Extract the (x, y) coordinate from the center of the cell holding the provided text.  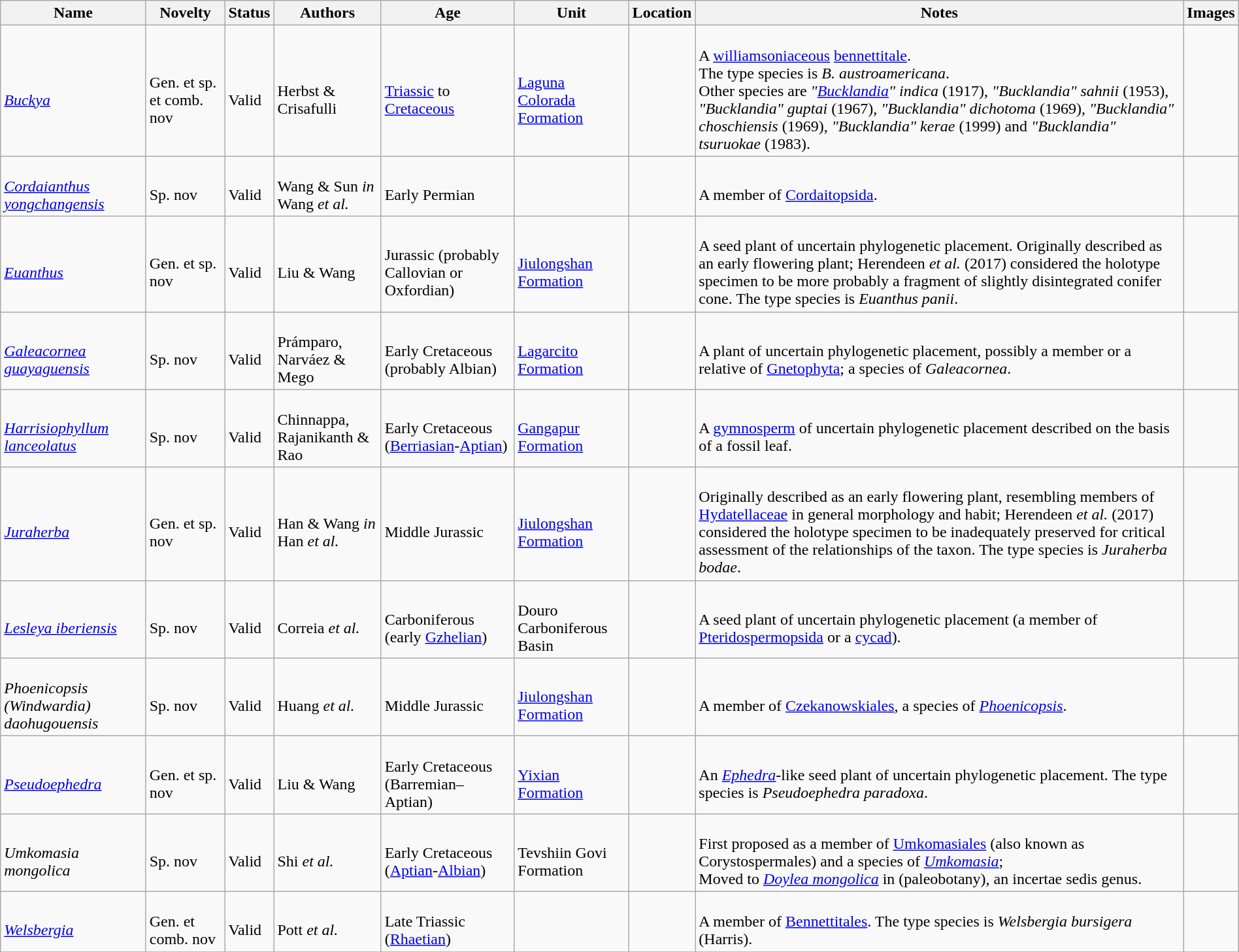
Harrisiophyllum lanceolatus (73, 429)
Correia et al. (327, 619)
Euanthus (73, 264)
Chinnappa, Rajanikanth & Rao (327, 429)
Prámparo, Narváez & Mego (327, 350)
Gangapur Formation (571, 429)
Triassic to Cretaceous (448, 91)
Images (1211, 13)
Lesleya iberiensis (73, 619)
Yixian Formation (571, 775)
Douro Carboniferous Basin (571, 619)
Early Permian (448, 186)
A seed plant of uncertain phylogenetic placement (a member of Pteridospermopsida or a cycad). (940, 619)
Umkomasia mongolica (73, 852)
Han & Wang in Han et al. (327, 524)
Phoenicopsis (Windwardia) daohugouensis (73, 697)
Authors (327, 13)
Juraherba (73, 524)
Cordaianthus yongchangensis (73, 186)
Early Cretaceous (Aptian-Albian) (448, 852)
Wang & Sun in Wang et al. (327, 186)
Jurassic (probably Callovian or Oxfordian) (448, 264)
A plant of uncertain phylogenetic placement, possibly a member or a relative of Gnetophyta; a species of Galeacornea. (940, 350)
Huang et al. (327, 697)
Early Cretaceous (Berriasian-Aptian) (448, 429)
Buckya (73, 91)
Galeacornea guayaguensis (73, 350)
Novelty (186, 13)
An Ephedra-like seed plant of uncertain phylogenetic placement. The type species is Pseudoephedra paradoxa. (940, 775)
Herbst & Crisafulli (327, 91)
Location (662, 13)
Carboniferous (early Gzhelian) (448, 619)
Status (250, 13)
A member of Bennettitales. The type species is Welsbergia bursigera (Harris). (940, 921)
Age (448, 13)
Pseudoephedra (73, 775)
Tevshiin Govi Formation (571, 852)
A member of Czekanowskiales, a species of Phoenicopsis. (940, 697)
Gen. et comb. nov (186, 921)
Welsbergia (73, 921)
Early Cretaceous (probably Albian) (448, 350)
Late Triassic (Rhaetian) (448, 921)
Early Cretaceous (Barremian–Aptian) (448, 775)
Pott et al. (327, 921)
Laguna Colorada Formation (571, 91)
Lagarcito Formation (571, 350)
Unit (571, 13)
Notes (940, 13)
A member of Cordaitopsida. (940, 186)
A gymnosperm of uncertain phylogenetic placement described on the basis of a fossil leaf. (940, 429)
Shi et al. (327, 852)
Gen. et sp. et comb. nov (186, 91)
Name (73, 13)
